Extract the [x, y] coordinate from the center of the cell holding the provided text.  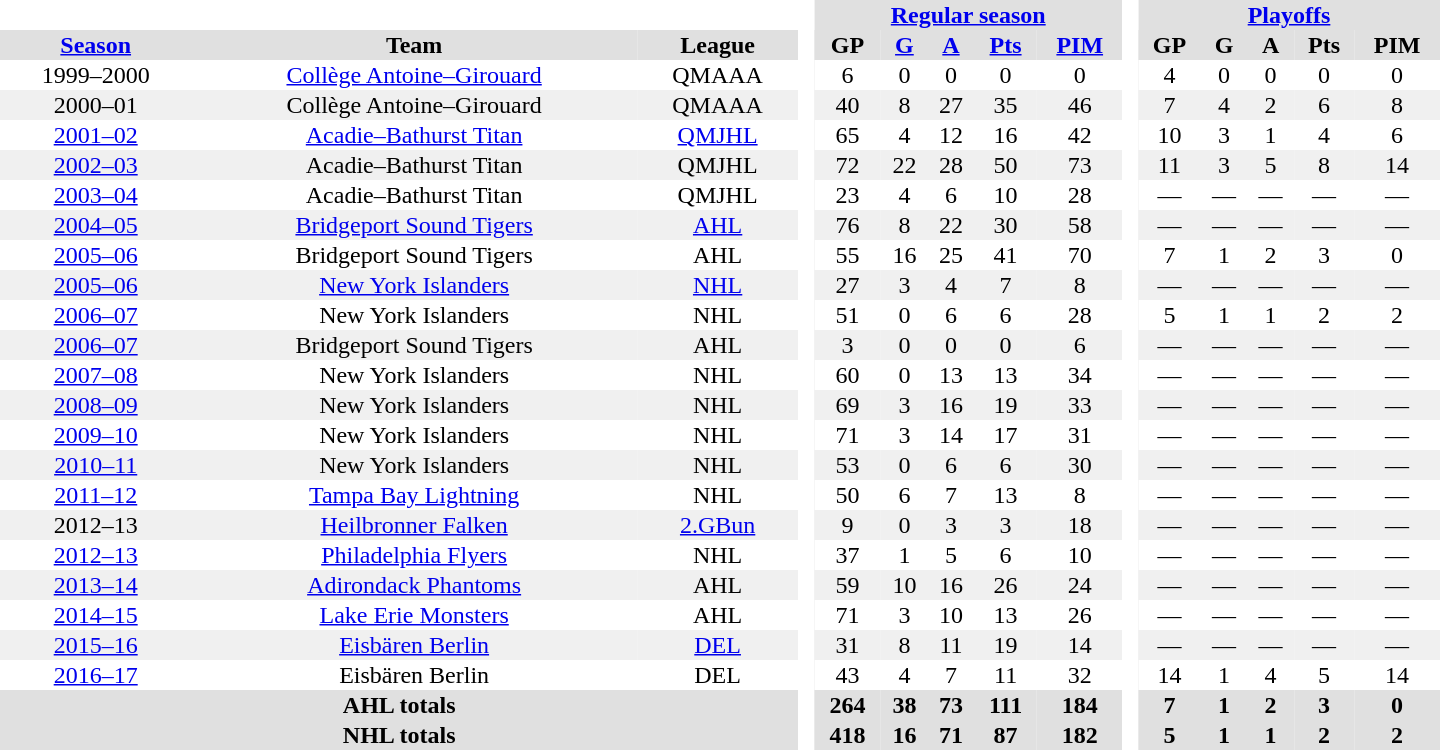
2014–15 [96, 615]
2015–16 [96, 645]
38 [904, 705]
2003–04 [96, 195]
Team [414, 45]
32 [1080, 675]
Playoffs [1289, 15]
53 [848, 465]
2009–10 [96, 435]
Season [96, 45]
AHL totals [399, 705]
Lake Erie Monsters [414, 615]
184 [1080, 705]
35 [1006, 105]
1999–2000 [96, 75]
2008–09 [96, 405]
2.GBun [718, 525]
24 [1080, 585]
72 [848, 165]
37 [848, 555]
NHL totals [399, 735]
55 [848, 255]
Tampa Bay Lightning [414, 495]
46 [1080, 105]
111 [1006, 705]
70 [1080, 255]
87 [1006, 735]
2016–17 [96, 675]
2011–12 [96, 495]
2002–03 [96, 165]
40 [848, 105]
69 [848, 405]
59 [848, 585]
Adirondack Phantoms [414, 585]
17 [1006, 435]
23 [848, 195]
43 [848, 675]
2004–05 [96, 225]
Regular season [968, 15]
18 [1080, 525]
60 [848, 375]
418 [848, 735]
25 [952, 255]
58 [1080, 225]
34 [1080, 375]
League [718, 45]
2010–11 [96, 465]
Philadelphia Flyers [414, 555]
2000–01 [96, 105]
2001–02 [96, 135]
65 [848, 135]
264 [848, 705]
41 [1006, 255]
Heilbronner Falken [414, 525]
2007–08 [96, 375]
42 [1080, 135]
2013–14 [96, 585]
9 [848, 525]
51 [848, 315]
33 [1080, 405]
12 [952, 135]
182 [1080, 735]
76 [848, 225]
